Scan for the cell matching the given text and deliver its [X, Y] coordinate at center. 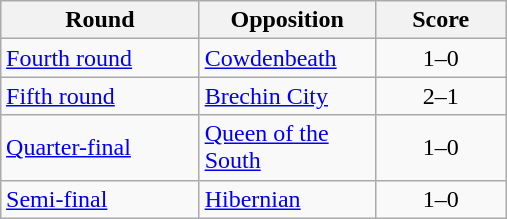
Hibernian [287, 199]
Opposition [287, 20]
Round [100, 20]
Queen of the South [287, 148]
Brechin City [287, 96]
2–1 [440, 96]
Semi-final [100, 199]
Fifth round [100, 96]
Score [440, 20]
Fourth round [100, 58]
Cowdenbeath [287, 58]
Quarter-final [100, 148]
